Locate the cell with the specified text and output its [X, Y] center coordinate. 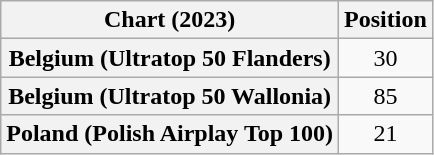
85 [386, 96]
21 [386, 134]
Position [386, 20]
Belgium (Ultratop 50 Wallonia) [170, 96]
Chart (2023) [170, 20]
30 [386, 58]
Belgium (Ultratop 50 Flanders) [170, 58]
Poland (Polish Airplay Top 100) [170, 134]
